Return the [X, Y] coordinate for the center point of the cell that contains the specified text.  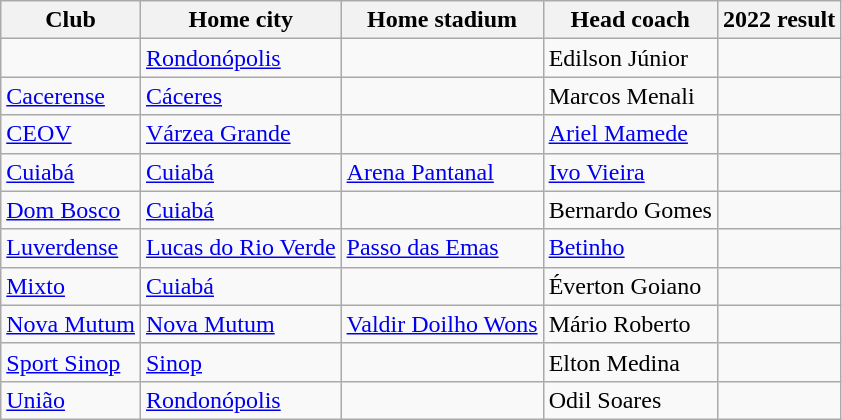
Cáceres [240, 96]
Odil Soares [630, 400]
Éverton Goiano [630, 286]
Passo das Emas [442, 248]
Cacerense [71, 96]
Sinop [240, 362]
União [71, 400]
Bernardo Gomes [630, 210]
Betinho [630, 248]
CEOV [71, 134]
Luverdense [71, 248]
Várzea Grande [240, 134]
Club [71, 20]
Dom Bosco [71, 210]
Mário Roberto [630, 324]
Arena Pantanal [442, 172]
Elton Medina [630, 362]
Ariel Mamede [630, 134]
Lucas do Rio Verde [240, 248]
Head coach [630, 20]
Valdir Doilho Wons [442, 324]
Home stadium [442, 20]
Edilson Júnior [630, 58]
Ivo Vieira [630, 172]
2022 result [778, 20]
Marcos Menali [630, 96]
Mixto [71, 286]
Sport Sinop [71, 362]
Home city [240, 20]
